Scan for the cell matching the given text and deliver its (x, y) coordinate at center. 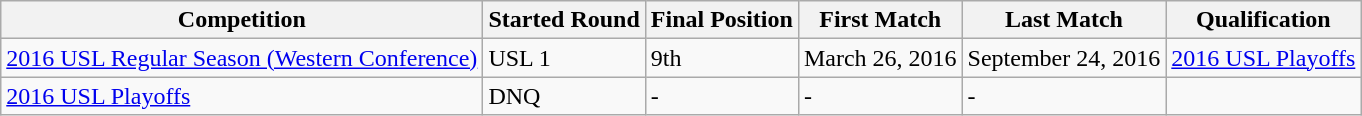
Competition (242, 20)
Started Round (564, 20)
USL 1 (564, 58)
Last Match (1064, 20)
DNQ (564, 96)
September 24, 2016 (1064, 58)
9th (722, 58)
Qualification (1264, 20)
March 26, 2016 (880, 58)
Final Position (722, 20)
2016 USL Regular Season (Western Conference) (242, 58)
First Match (880, 20)
